Return (X, Y) of the center of cell containing provided text 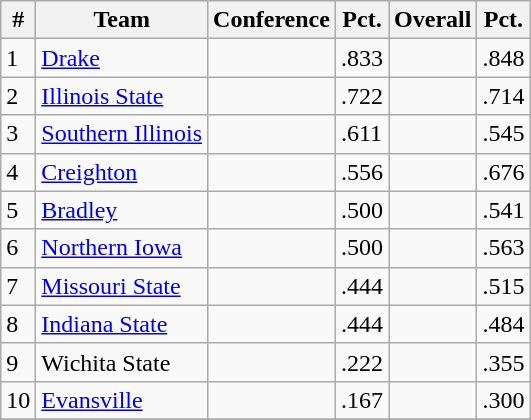
Team (122, 20)
8 (18, 324)
10 (18, 400)
.167 (362, 400)
Northern Iowa (122, 248)
.541 (504, 210)
.714 (504, 96)
Drake (122, 58)
.722 (362, 96)
2 (18, 96)
Evansville (122, 400)
.222 (362, 362)
# (18, 20)
Indiana State (122, 324)
.515 (504, 286)
.848 (504, 58)
5 (18, 210)
Creighton (122, 172)
1 (18, 58)
.676 (504, 172)
Southern Illinois (122, 134)
Bradley (122, 210)
4 (18, 172)
.556 (362, 172)
.563 (504, 248)
6 (18, 248)
.545 (504, 134)
Missouri State (122, 286)
.484 (504, 324)
.300 (504, 400)
.611 (362, 134)
9 (18, 362)
7 (18, 286)
Conference (272, 20)
Wichita State (122, 362)
Overall (433, 20)
.355 (504, 362)
3 (18, 134)
.833 (362, 58)
Illinois State (122, 96)
